Provide the [X, Y] coordinate of the cell's center where the given text is located.  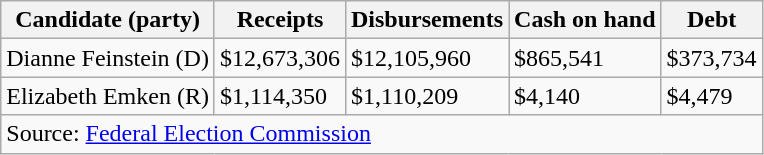
$12,105,960 [426, 58]
Debt [712, 20]
$4,479 [712, 96]
$1,110,209 [426, 96]
Receipts [280, 20]
$1,114,350 [280, 96]
Cash on hand [585, 20]
Elizabeth Emken (R) [108, 96]
Dianne Feinstein (D) [108, 58]
Source: Federal Election Commission [382, 134]
$373,734 [712, 58]
Disbursements [426, 20]
$4,140 [585, 96]
$12,673,306 [280, 58]
Candidate (party) [108, 20]
$865,541 [585, 58]
